Pinpoint the cell where the given text exists, returning its (X, Y) midpoint coordinate. 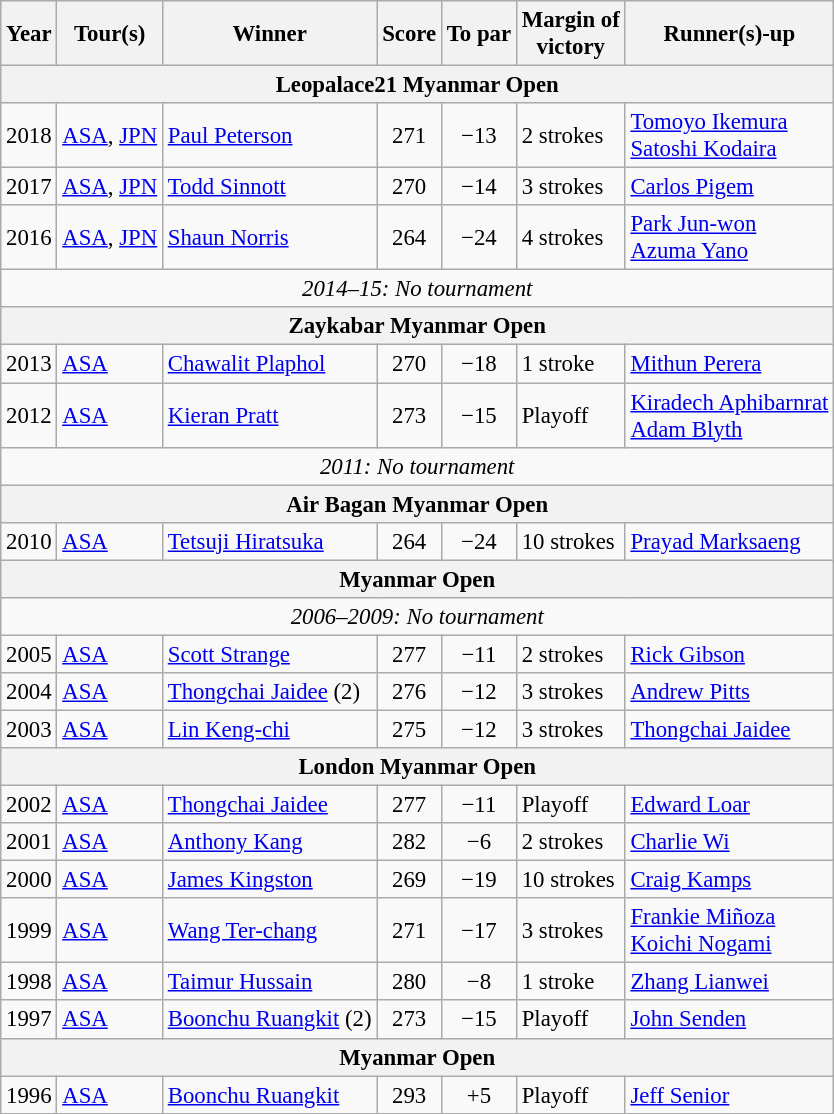
Tour(s) (110, 34)
2006–2009: No tournament (418, 617)
Craig Kamps (730, 880)
2018 (29, 136)
2001 (29, 842)
2000 (29, 880)
Chawalit Plaphol (269, 364)
2003 (29, 729)
2012 (29, 416)
−17 (478, 930)
Shaun Norris (269, 238)
Rick Gibson (730, 654)
Paul Peterson (269, 136)
275 (410, 729)
1996 (29, 1095)
−6 (478, 842)
1998 (29, 982)
Thongchai Jaidee (2) (269, 692)
Park Jun-won Azuma Yano (730, 238)
Kieran Pratt (269, 416)
276 (410, 692)
−18 (478, 364)
1997 (29, 1020)
London Myanmar Open (418, 767)
Tomoyo Ikemura Satoshi Kodaira (730, 136)
Anthony Kang (269, 842)
Kiradech Aphibarnrat Adam Blyth (730, 416)
Taimur Hussain (269, 982)
Carlos Pigem (730, 187)
Wang Ter-chang (269, 930)
Boonchu Ruangkit (2) (269, 1020)
−8 (478, 982)
Zhang Lianwei (730, 982)
Margin ofvictory (570, 34)
James Kingston (269, 880)
Todd Sinnott (269, 187)
282 (410, 842)
Zaykabar Myanmar Open (418, 327)
Prayad Marksaeng (730, 541)
Lin Keng-chi (269, 729)
John Senden (730, 1020)
Scott Strange (269, 654)
2005 (29, 654)
Frankie Miñoza Koichi Nogami (730, 930)
2011: No tournament (418, 466)
Year (29, 34)
Score (410, 34)
280 (410, 982)
Andrew Pitts (730, 692)
2014–15: No tournament (418, 289)
2013 (29, 364)
4 strokes (570, 238)
Tetsuji Hiratsuka (269, 541)
2004 (29, 692)
Charlie Wi (730, 842)
Edward Loar (730, 805)
−13 (478, 136)
−14 (478, 187)
Boonchu Ruangkit (269, 1095)
Air Bagan Myanmar Open (418, 504)
Leopalace21 Myanmar Open (418, 85)
Mithun Perera (730, 364)
2002 (29, 805)
2017 (29, 187)
Runner(s)-up (730, 34)
+5 (478, 1095)
1999 (29, 930)
Winner (269, 34)
2016 (29, 238)
−19 (478, 880)
Jeff Senior (730, 1095)
293 (410, 1095)
269 (410, 880)
2010 (29, 541)
To par (478, 34)
